Provide the [X, Y] coordinate of the cell's center where the given text is located.  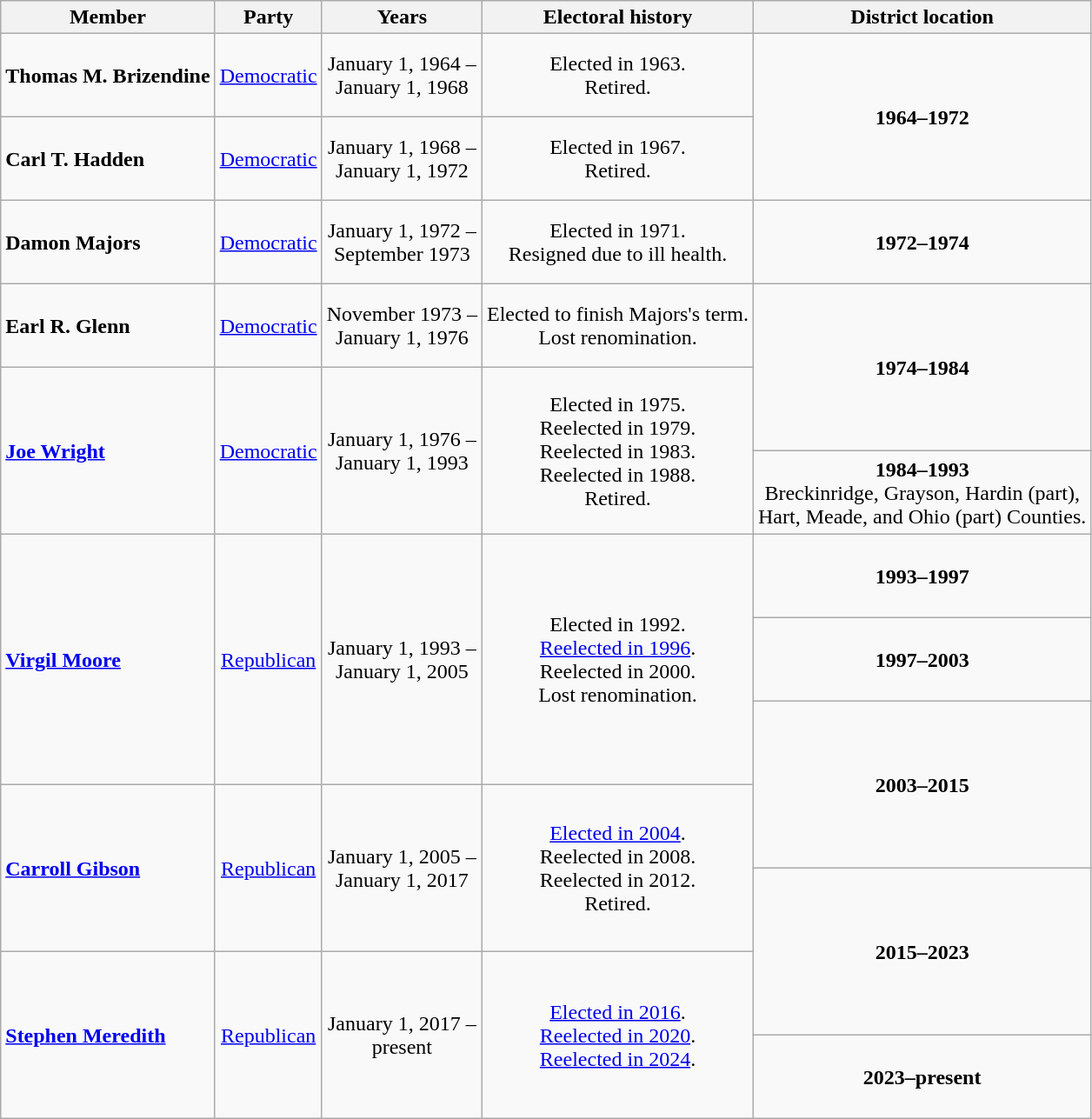
January 1, 2005 –January 1, 2017 [402, 869]
Thomas M. Brizendine [108, 76]
January 1, 2017 –present [402, 1036]
2015–2023 [922, 952]
November 1973 –January 1, 1976 [402, 326]
Elected in 2016.Reelected in 2020.Reelected in 2024. [618, 1036]
Member [108, 17]
January 1, 1972 –September 1973 [402, 243]
1997–2003 [922, 660]
Years [402, 17]
Joe Wright [108, 451]
2023–present [922, 1077]
Elected in 2004.Reelected in 2008.Reelected in 2012.Retired. [618, 869]
Elected to finish Majors's term.Lost renomination. [618, 326]
January 1, 1976 –January 1, 1993 [402, 451]
Elected in 1975.Reelected in 1979.Reelected in 1983.Reelected in 1988.Retired. [618, 451]
District location [922, 17]
Elected in 1963.Retired. [618, 76]
Elected in 1992.Reelected in 1996.Reelected in 2000.Lost renomination. [618, 660]
Party [268, 17]
1964–1972 [922, 117]
Stephen Meredith [108, 1036]
Carroll Gibson [108, 869]
Elected in 1967.Retired. [618, 159]
Electoral history [618, 17]
2003–2015 [922, 785]
January 1, 1968 –January 1, 1972 [402, 159]
Damon Majors [108, 243]
Elected in 1971.Resigned due to ill health. [618, 243]
1993–1997 [922, 576]
1972–1974 [922, 243]
Earl R. Glenn [108, 326]
1984–1993Breckinridge, Grayson, Hardin (part),Hart, Meade, and Ohio (part) Counties. [922, 493]
1974–1984 [922, 368]
Virgil Moore [108, 660]
January 1, 1964 –January 1, 1968 [402, 76]
Carl T. Hadden [108, 159]
January 1, 1993 –January 1, 2005 [402, 660]
